From the cell containing the given text, extract its center point as [X, Y] coordinate. 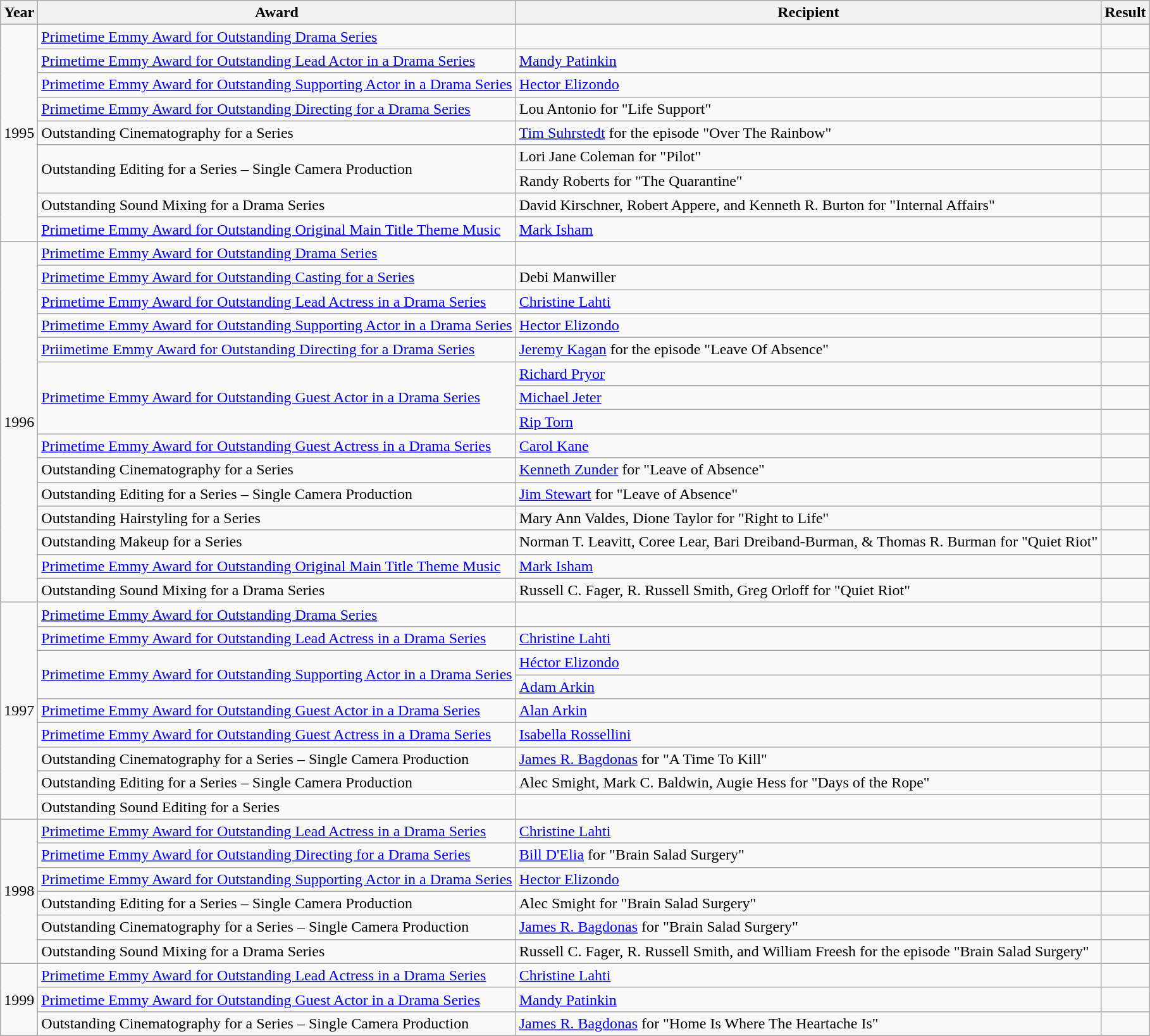
Adam Arkin [808, 686]
Tim Suhrstedt for the episode "Over The Rainbow" [808, 133]
Lou Antonio for "Life Support" [808, 109]
Kenneth Zunder for "Leave of Absence" [808, 470]
Jim Stewart for "Leave of Absence" [808, 494]
Richard Pryor [808, 374]
James R. Bagdonas for "A Time To Kill" [808, 759]
Jeremy Kagan for the episode "Leave Of Absence" [808, 350]
Result [1125, 13]
Debi Manwiller [808, 277]
1996 [19, 421]
Recipient [808, 13]
1998 [19, 891]
Primetime Emmy Award for Outstanding Lead Actor in a Drama Series [277, 61]
Outstanding Makeup for a Series [277, 542]
Lori Jane Coleman for "Pilot" [808, 157]
James R. Bagdonas for "Home Is Where The Heartache Is" [808, 1023]
Outstanding Sound Editing for a Series [277, 807]
Alec Smight, Mark C. Baldwin, Augie Hess for "Days of the Rope" [808, 783]
Alan Arkin [808, 711]
Outstanding Hairstyling for a Series [277, 518]
Mary Ann Valdes, Dione Taylor for "Right to Life" [808, 518]
Michael Jeter [808, 398]
1995 [19, 133]
Randy Roberts for "The Quarantine" [808, 181]
Rip Torn [808, 422]
1999 [19, 999]
Russell C. Fager, R. Russell Smith, Greg Orloff for "Quiet Riot" [808, 590]
Year [19, 13]
1997 [19, 711]
Norman T. Leavitt, Coree Lear, Bari Dreiband-Burman, & Thomas R. Burman for "Quiet Riot" [808, 542]
Priimetime Emmy Award for Outstanding Directing for a Drama Series [277, 350]
Russell C. Fager, R. Russell Smith, and William Freesh for the episode "Brain Salad Surgery" [808, 951]
Alec Smight for "Brain Salad Surgery" [808, 903]
David Kirschner, Robert Appere, and Kenneth R. Burton for "Internal Affairs" [808, 205]
Héctor Elizondo [808, 662]
James R. Bagdonas for "Brain Salad Surgery" [808, 927]
Primetime Emmy Award for Outstanding Casting for a Series [277, 277]
Bill D'Elia for "Brain Salad Surgery" [808, 855]
Isabella Rossellini [808, 735]
Carol Kane [808, 446]
Award [277, 13]
